Extract the (x, y) coordinate from the center of the cell holding the provided text.  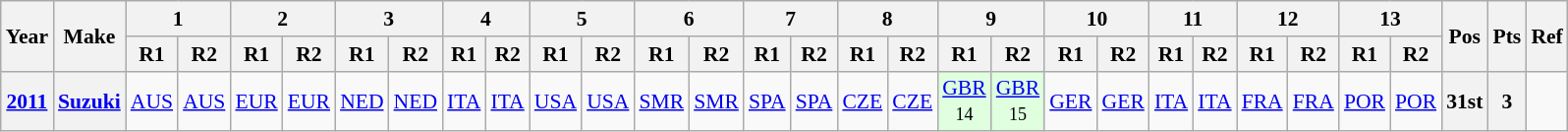
6 (688, 19)
Make (89, 35)
2011 (28, 100)
Ref (1546, 35)
12 (1288, 19)
10 (1096, 19)
9 (990, 19)
Pts (1507, 35)
7 (790, 19)
GBR15 (1018, 100)
Suzuki (89, 100)
13 (1390, 19)
GBR14 (965, 100)
Pos (1464, 35)
5 (582, 19)
Year (28, 35)
2 (283, 19)
8 (887, 19)
11 (1193, 19)
1 (179, 19)
4 (485, 19)
31st (1464, 100)
